From the cell containing the given text, extract its center point as [x, y] coordinate. 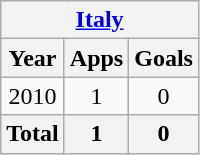
2010 [33, 96]
Year [33, 58]
Goals [164, 58]
Italy [100, 20]
Apps [96, 58]
Total [33, 134]
